Capture the cell that displays the provided text and extract its (X, Y) central coordinate. 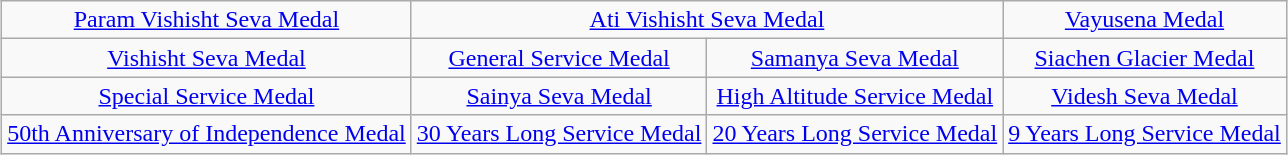
General Service Medal (559, 58)
Siachen Glacier Medal (1145, 58)
Special Service Medal (207, 96)
Samanya Seva Medal (855, 58)
Vayusena Medal (1145, 20)
30 Years Long Service Medal (559, 134)
50th Anniversary of Independence Medal (207, 134)
20 Years Long Service Medal (855, 134)
9 Years Long Service Medal (1145, 134)
Ati Vishisht Seva Medal (706, 20)
Videsh Seva Medal (1145, 96)
Param Vishisht Seva Medal (207, 20)
Vishisht Seva Medal (207, 58)
High Altitude Service Medal (855, 96)
Sainya Seva Medal (559, 96)
